Identify which cell holds the provided text, then report its (X, Y) central coordinate. 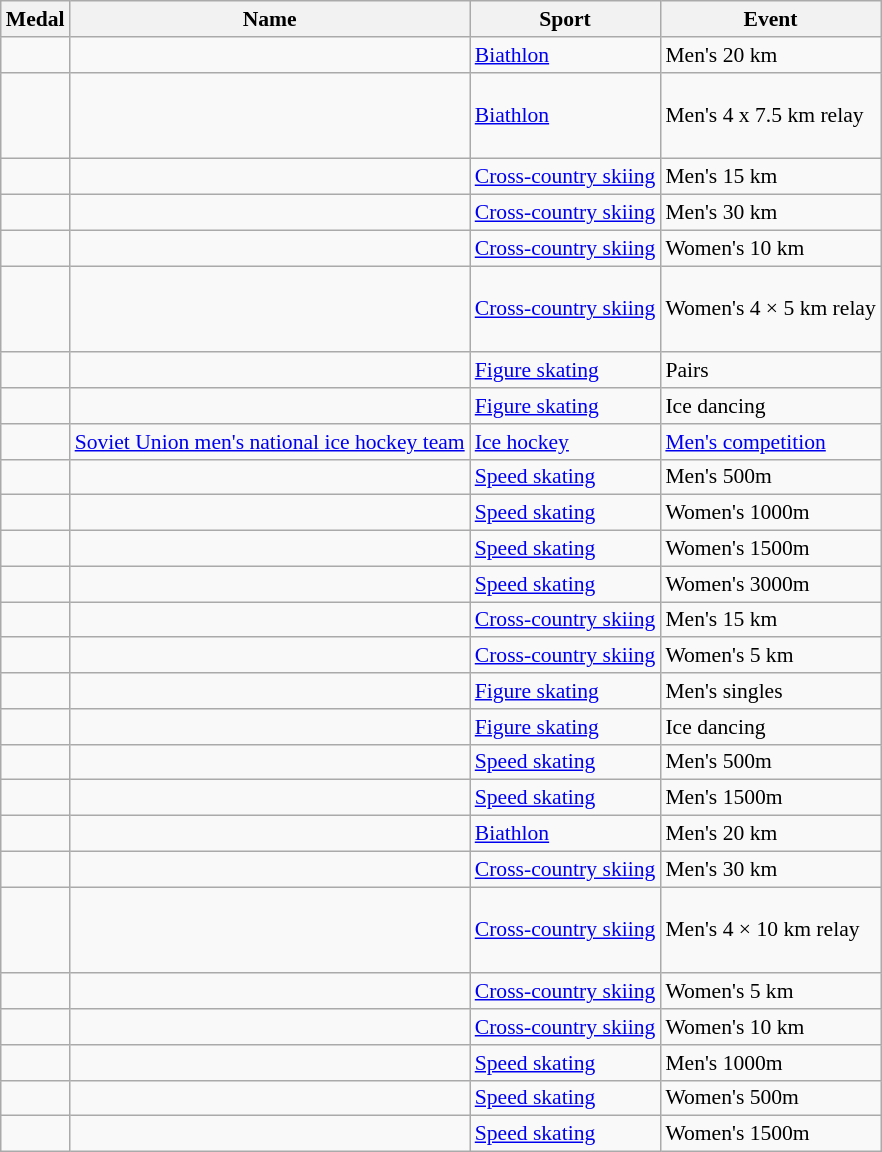
Event (770, 19)
Name (270, 19)
Women's 500m (770, 1098)
Men's singles (770, 691)
Women's 4 × 5 km relay (770, 310)
Sport (566, 19)
Pairs (770, 371)
Men's competition (770, 442)
Soviet Union men's national ice hockey team (270, 442)
Men's 1000m (770, 1063)
Medal (36, 19)
Men's 1500m (770, 798)
Women's 1000m (770, 513)
Men's 4 × 10 km relay (770, 930)
Ice hockey (566, 442)
Men's 4 x 7.5 km relay (770, 116)
Women's 3000m (770, 584)
